Return the (X, Y) coordinate for the center point of the cell that contains the specified text.  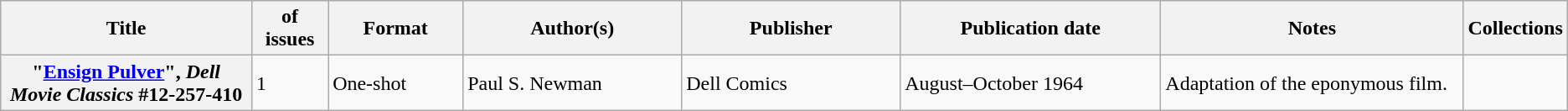
"Ensign Pulver", Dell Movie Classics #12-257-410 (126, 82)
Adaptation of the eponymous film. (1312, 82)
Paul S. Newman (573, 82)
Dell Comics (791, 82)
of issues (290, 29)
Author(s) (573, 29)
Publication date (1030, 29)
August–October 1964 (1030, 82)
Format (395, 29)
1 (290, 82)
Title (126, 29)
Collections (1515, 29)
Notes (1312, 29)
One-shot (395, 82)
Publisher (791, 29)
